Scan for the cell matching the given text and deliver its (X, Y) coordinate at center. 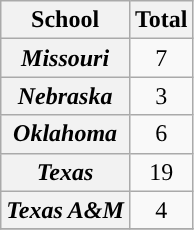
19 (161, 172)
4 (161, 210)
3 (161, 96)
Texas A&M (66, 210)
Total (161, 20)
Oklahoma (66, 134)
Nebraska (66, 96)
6 (161, 134)
Texas (66, 172)
School (66, 20)
Missouri (66, 58)
7 (161, 58)
